For the text-containing cell, return its midpoint in (x, y) coordinate format. 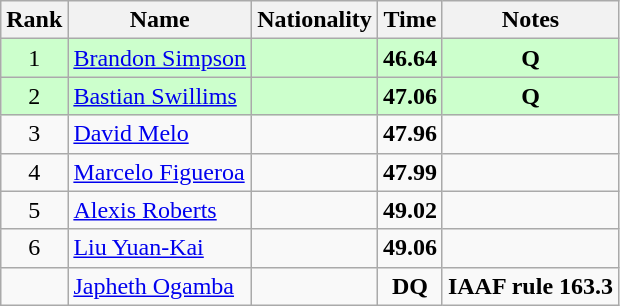
Brandon Simpson (160, 58)
Nationality (315, 20)
Notes (530, 20)
David Melo (160, 134)
Rank (34, 20)
47.06 (410, 96)
5 (34, 210)
1 (34, 58)
Time (410, 20)
4 (34, 172)
49.02 (410, 210)
Japheth Ogamba (160, 286)
46.64 (410, 58)
DQ (410, 286)
Liu Yuan-Kai (160, 248)
Name (160, 20)
2 (34, 96)
Alexis Roberts (160, 210)
Bastian Swillims (160, 96)
IAAF rule 163.3 (530, 286)
3 (34, 134)
47.96 (410, 134)
Marcelo Figueroa (160, 172)
6 (34, 248)
47.99 (410, 172)
49.06 (410, 248)
